Locate the cell with the specified text and output its (x, y) center coordinate. 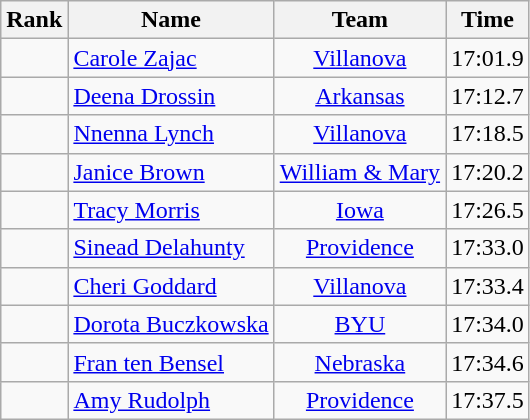
17:26.5 (488, 210)
Iowa (360, 210)
Dorota Buczkowska (171, 324)
William & Mary (360, 172)
17:20.2 (488, 172)
Time (488, 20)
Team (360, 20)
17:34.6 (488, 362)
17:37.5 (488, 400)
Cheri Goddard (171, 286)
17:34.0 (488, 324)
17:33.0 (488, 248)
17:01.9 (488, 58)
Fran ten Bensel (171, 362)
17:12.7 (488, 96)
Carole Zajac (171, 58)
Name (171, 20)
17:33.4 (488, 286)
17:18.5 (488, 134)
Rank (34, 20)
BYU (360, 324)
Tracy Morris (171, 210)
Arkansas (360, 96)
Deena Drossin (171, 96)
Nnenna Lynch (171, 134)
Sinead Delahunty (171, 248)
Janice Brown (171, 172)
Amy Rudolph (171, 400)
Nebraska (360, 362)
